Identify which cell holds the provided text, then report its [X, Y] central coordinate. 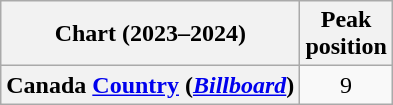
9 [346, 85]
Chart (2023–2024) [150, 34]
Peakposition [346, 34]
Canada Country (Billboard) [150, 85]
